Capture the cell that displays the provided text and extract its [X, Y] central coordinate. 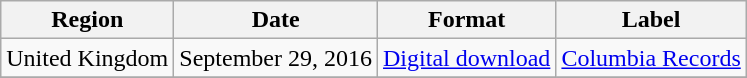
Date [276, 20]
Region [88, 20]
Format [467, 20]
September 29, 2016 [276, 58]
Label [651, 20]
Columbia Records [651, 58]
Digital download [467, 58]
United Kingdom [88, 58]
